Scan for the cell matching the given text and deliver its (X, Y) coordinate at center. 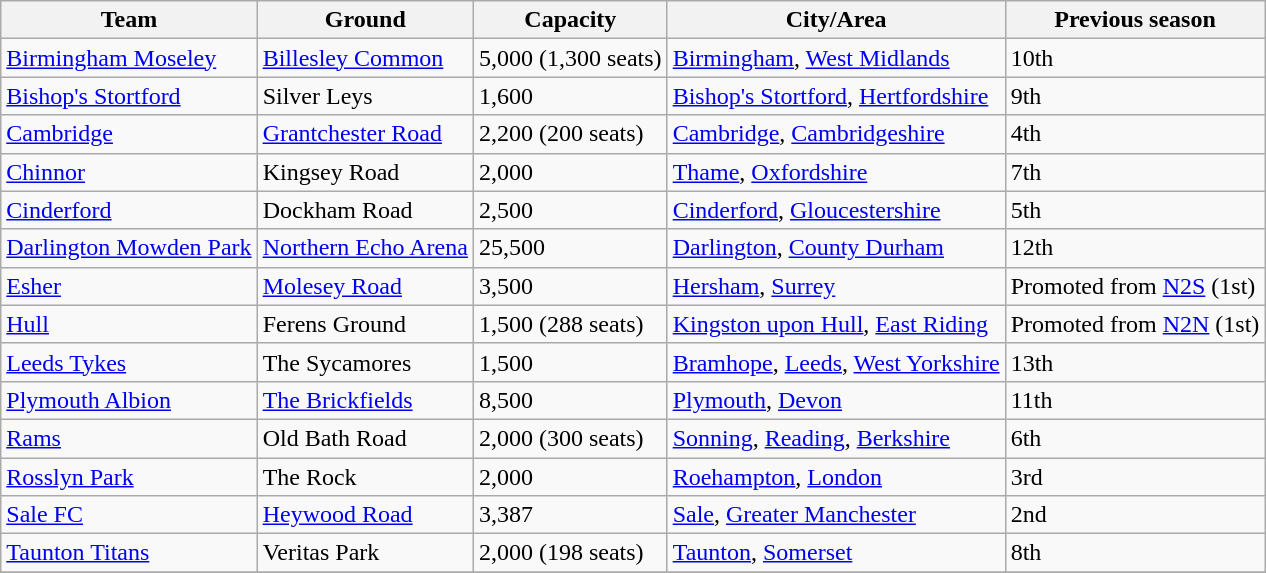
The Rock (365, 477)
7th (1135, 172)
Leeds Tykes (129, 362)
Plymouth Albion (129, 400)
Grantchester Road (365, 134)
Taunton Titans (129, 553)
Kingston upon Hull, East Riding (836, 324)
8,500 (570, 400)
2nd (1135, 515)
2,000 (300 seats) (570, 438)
Previous season (1135, 20)
Promoted from N2N (1st) (1135, 324)
9th (1135, 96)
Hull (129, 324)
Silver Leys (365, 96)
Kingsey Road (365, 172)
Rams (129, 438)
Sale FC (129, 515)
Billesley Common (365, 58)
4th (1135, 134)
Thame, Oxfordshire (836, 172)
Veritas Park (365, 553)
10th (1135, 58)
Darlington, County Durham (836, 248)
Ground (365, 20)
11th (1135, 400)
1,600 (570, 96)
Bramhope, Leeds, West Yorkshire (836, 362)
Molesey Road (365, 286)
3,500 (570, 286)
Team (129, 20)
Old Bath Road (365, 438)
Ferens Ground (365, 324)
12th (1135, 248)
6th (1135, 438)
Esher (129, 286)
Sale, Greater Manchester (836, 515)
3,387 (570, 515)
The Sycamores (365, 362)
5th (1135, 210)
5,000 (1,300 seats) (570, 58)
Hersham, Surrey (836, 286)
Bishop's Stortford (129, 96)
Taunton, Somerset (836, 553)
1,500 (288 seats) (570, 324)
Northern Echo Arena (365, 248)
Cinderford (129, 210)
Cambridge (129, 134)
Capacity (570, 20)
3rd (1135, 477)
Plymouth, Devon (836, 400)
Cinderford, Gloucestershire (836, 210)
Roehampton, London (836, 477)
The Brickfields (365, 400)
2,200 (200 seats) (570, 134)
2,500 (570, 210)
Birmingham Moseley (129, 58)
Darlington Mowden Park (129, 248)
25,500 (570, 248)
Sonning, Reading, Berkshire (836, 438)
13th (1135, 362)
Promoted from N2S (1st) (1135, 286)
Birmingham, West Midlands (836, 58)
Heywood Road (365, 515)
Cambridge, Cambridgeshire (836, 134)
City/Area (836, 20)
Rosslyn Park (129, 477)
Bishop's Stortford, Hertfordshire (836, 96)
2,000 (198 seats) (570, 553)
Dockham Road (365, 210)
Chinnor (129, 172)
1,500 (570, 362)
8th (1135, 553)
